Determine the (x, y) coordinate at the center of the cell enclosing the given text.  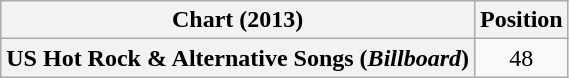
Position (521, 20)
48 (521, 58)
US Hot Rock & Alternative Songs (Billboard) (238, 58)
Chart (2013) (238, 20)
